Search for the cell housing the specified text and yield its [X, Y] center coordinate. 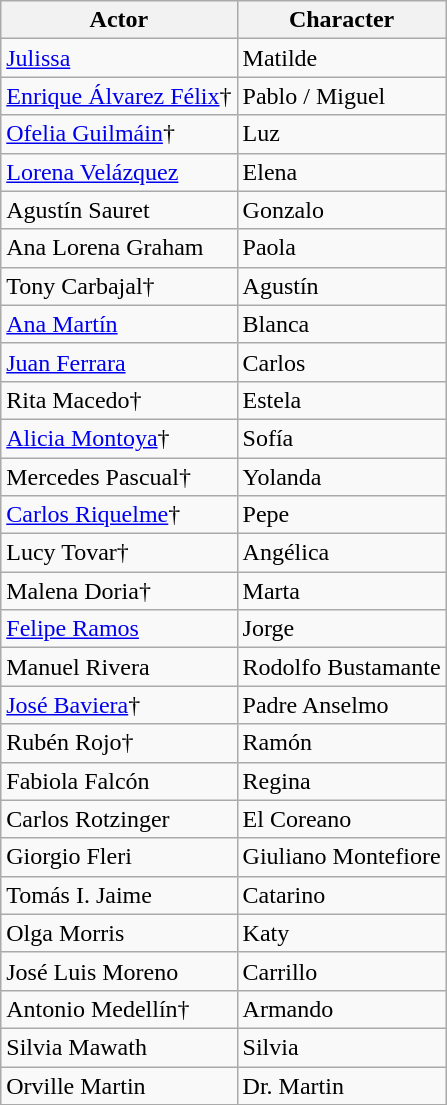
Matilde [342, 58]
Armando [342, 1009]
Fabiola Falcón [119, 781]
Sofía [342, 438]
Elena [342, 172]
Mercedes Pascual† [119, 477]
Carlos Riquelme† [119, 515]
Gonzalo [342, 210]
Pepe [342, 515]
Rodolfo Bustamante [342, 667]
Ana Martín [119, 324]
Padre Anselmo [342, 705]
Pablo / Miguel [342, 96]
Catarino [342, 895]
Rita Macedo† [119, 400]
Ramón [342, 743]
Actor [119, 20]
Malena Doria† [119, 591]
Giorgio Fleri [119, 857]
Yolanda [342, 477]
José Baviera† [119, 705]
Lucy Tovar† [119, 553]
Lorena Velázquez [119, 172]
Rubén Rojo† [119, 743]
Carrillo [342, 971]
Regina [342, 781]
Carlos [342, 362]
Estela [342, 400]
Angélica [342, 553]
Agustín Sauret [119, 210]
Dr. Martin [342, 1085]
El Coreano [342, 819]
Tony Carbajal† [119, 286]
Character [342, 20]
Marta [342, 591]
Silvia [342, 1047]
Olga Morris [119, 933]
Tomás I. Jaime [119, 895]
Giuliano Montefiore [342, 857]
Paola [342, 248]
Katy [342, 933]
Manuel Rivera [119, 667]
Julissa [119, 58]
Antonio Medellín† [119, 1009]
Jorge [342, 629]
Ana Lorena Graham [119, 248]
Blanca [342, 324]
Agustín [342, 286]
Orville Martin [119, 1085]
Juan Ferrara [119, 362]
Enrique Álvarez Félix† [119, 96]
Ofelia Guilmáin† [119, 134]
Silvia Mawath [119, 1047]
Alicia Montoya† [119, 438]
Felipe Ramos [119, 629]
Carlos Rotzinger [119, 819]
José Luis Moreno [119, 971]
Luz [342, 134]
